Detect which cell encompasses the target text, then output its [X, Y] center coordinate. 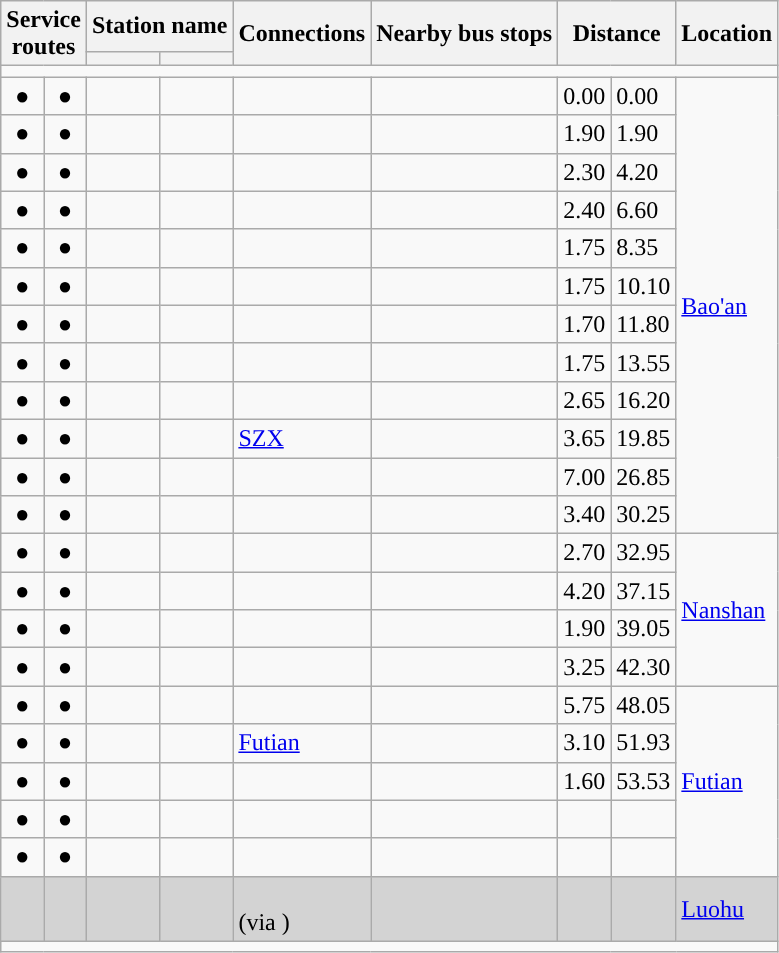
26.85 [644, 477]
3.40 [584, 515]
Nanshan [727, 610]
Connections [302, 34]
3.10 [584, 743]
2.40 [584, 210]
2.70 [584, 553]
1.60 [584, 781]
1.70 [584, 324]
16.20 [644, 400]
2.30 [584, 172]
19.85 [644, 438]
Nearby bus stops [464, 34]
Serviceroutes [44, 34]
13.55 [644, 362]
39.05 [644, 629]
10.10 [644, 286]
3.25 [584, 667]
11.80 [644, 324]
32.95 [644, 553]
Luohu [727, 908]
53.53 [644, 781]
42.30 [644, 667]
(via ) [302, 908]
48.05 [644, 705]
37.15 [644, 591]
Location [727, 34]
8.35 [644, 248]
2.65 [584, 400]
Station name [159, 26]
30.25 [644, 515]
Distance [617, 34]
6.60 [644, 210]
SZX [302, 438]
51.93 [644, 743]
5.75 [584, 705]
3.65 [584, 438]
7.00 [584, 477]
Bao'an [727, 306]
